For the text-containing cell, return its midpoint in [x, y] coordinate format. 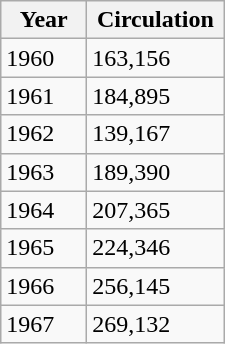
1966 [44, 286]
1967 [44, 324]
1962 [44, 134]
1963 [44, 172]
269,132 [156, 324]
1961 [44, 96]
256,145 [156, 286]
184,895 [156, 96]
1965 [44, 248]
189,390 [156, 172]
1960 [44, 58]
224,346 [156, 248]
Year [44, 20]
Circulation [156, 20]
1964 [44, 210]
207,365 [156, 210]
139,167 [156, 134]
163,156 [156, 58]
